Find where the given text appears and provide that cell's center as (x, y) coordinate. 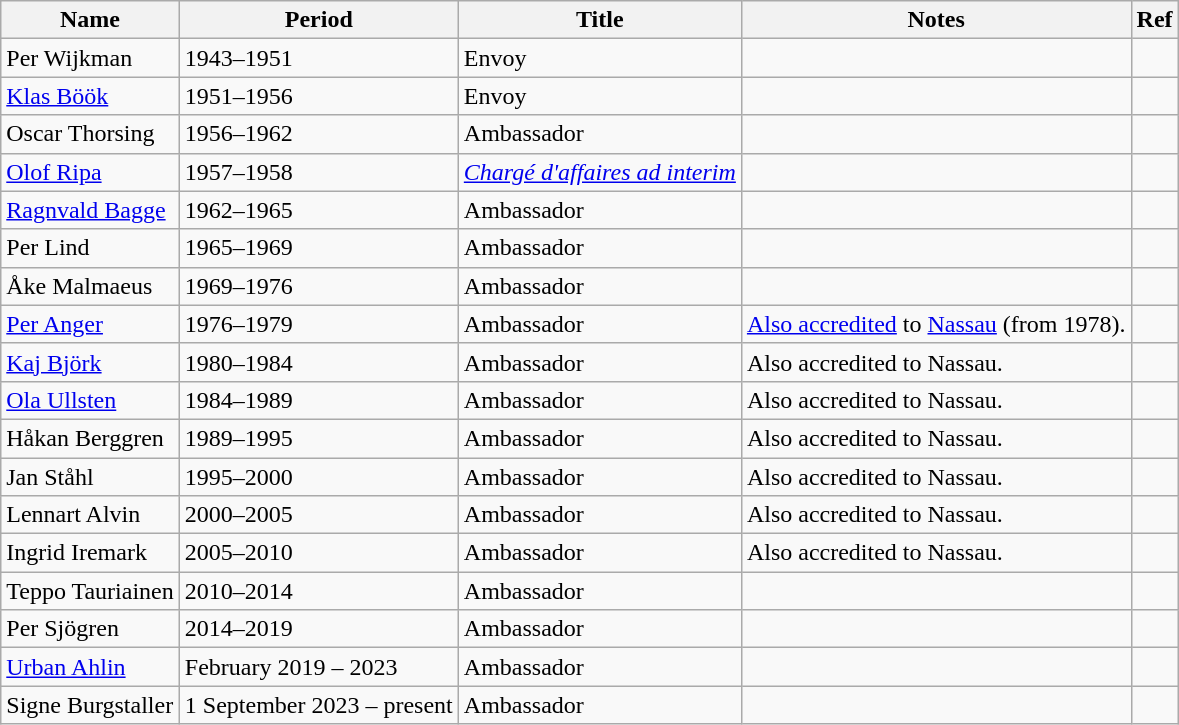
Period (318, 20)
Åke Malmaeus (90, 286)
1 September 2023 – present (318, 705)
Olof Ripa (90, 172)
1989–1995 (318, 438)
1957–1958 (318, 172)
1951–1956 (318, 96)
Kaj Björk (90, 362)
Signe Burgstaller (90, 705)
Chargé d'affaires ad interim (600, 172)
2005–2010 (318, 553)
Notes (936, 20)
February 2019 – 2023 (318, 667)
1995–2000 (318, 477)
2010–2014 (318, 591)
2000–2005 (318, 515)
Klas Böök (90, 96)
Name (90, 20)
Per Wijkman (90, 58)
Per Anger (90, 324)
1969–1976 (318, 286)
Also accredited to Nassau (from 1978). (936, 324)
Urban Ahlin (90, 667)
Per Sjögren (90, 629)
Lennart Alvin (90, 515)
Title (600, 20)
Ola Ullsten (90, 400)
Ragnvald Bagge (90, 210)
1976–1979 (318, 324)
Ref (1154, 20)
1962–1965 (318, 210)
1984–1989 (318, 400)
Håkan Berggren (90, 438)
Per Lind (90, 248)
Teppo Tauriainen (90, 591)
Oscar Thorsing (90, 134)
Jan Ståhl (90, 477)
2014–2019 (318, 629)
1965–1969 (318, 248)
1943–1951 (318, 58)
Ingrid Iremark (90, 553)
1980–1984 (318, 362)
1956–1962 (318, 134)
